Output the (x, y) coordinate of the center of the cell containing the given text.  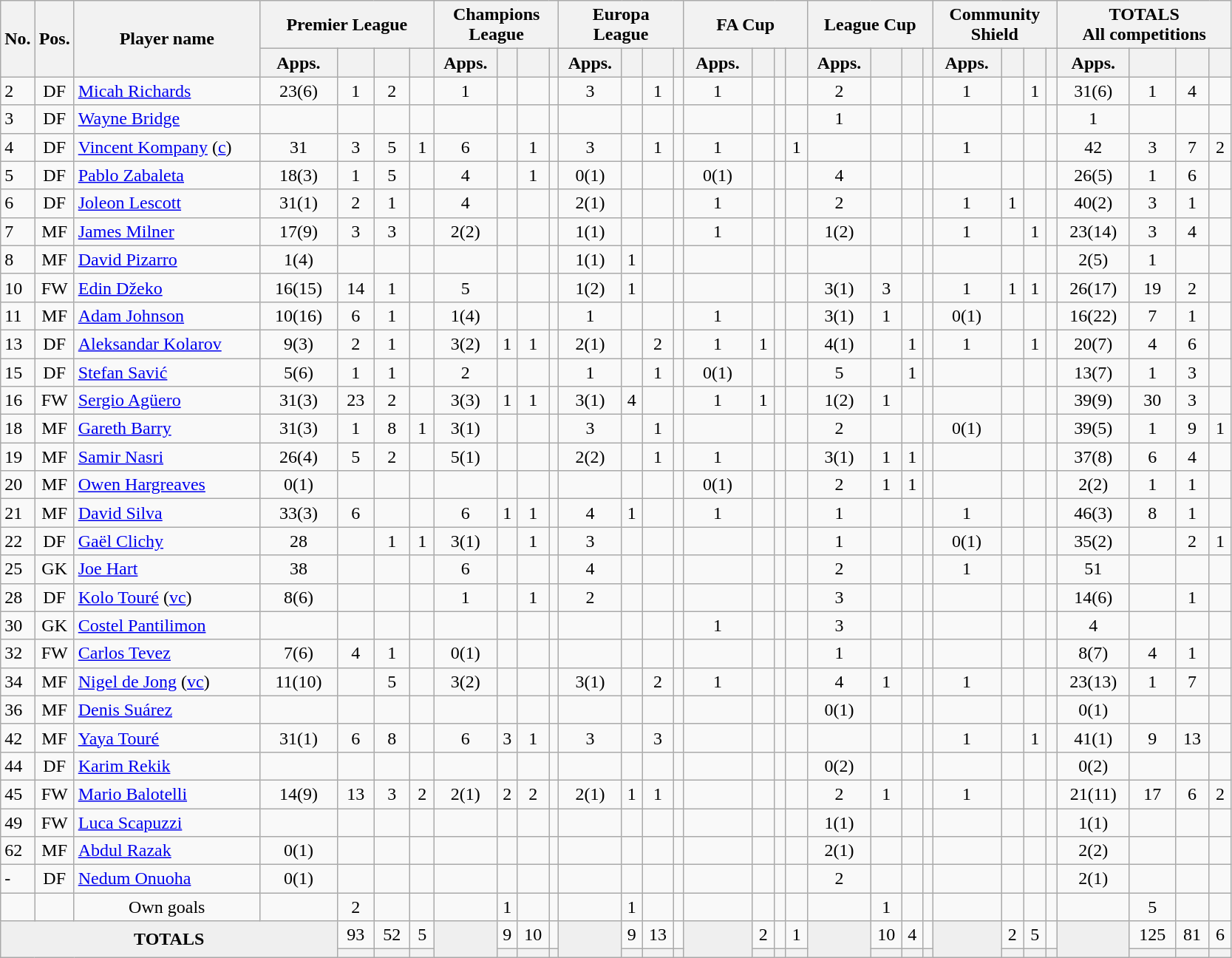
Pos. (55, 38)
18 (18, 429)
Gaël Clichy (167, 541)
18(3) (299, 175)
26(4) (299, 457)
31 (299, 147)
20(7) (1093, 344)
40(2) (1093, 203)
5(6) (299, 372)
15 (18, 372)
Carlos Tevez (167, 653)
20 (18, 485)
Pablo Zabaleta (167, 175)
3(3) (466, 401)
No. (18, 38)
13(7) (1093, 372)
Sergio Agüero (167, 401)
23(6) (299, 91)
41(1) (1093, 738)
23(13) (1093, 682)
46(3) (1093, 513)
14(6) (1093, 597)
33(3) (299, 513)
Europa League (621, 25)
4(1) (840, 344)
Micah Richards (167, 91)
Stefan Savić (167, 372)
11(10) (299, 682)
125 (1152, 935)
Aleksandar Kolarov (167, 344)
38 (299, 569)
51 (1093, 569)
8(7) (1093, 653)
TOTALS (169, 939)
49 (18, 823)
23(14) (1093, 231)
7(6) (299, 653)
52 (392, 935)
Mario Balotelli (167, 794)
21(11) (1093, 794)
81 (1192, 935)
10(16) (299, 316)
Nigel de Jong (vc) (167, 682)
Adam Johnson (167, 316)
2(5) (1093, 259)
Joleon Lescott (167, 203)
16 (18, 401)
22 (18, 541)
17 (1152, 794)
21 (18, 513)
8(6) (299, 597)
39(9) (1093, 401)
34 (18, 682)
31(6) (1093, 91)
David Pizarro (167, 259)
5(1) (466, 457)
16(15) (299, 288)
26(5) (1093, 175)
Player name (167, 38)
11 (18, 316)
Denis Suárez (167, 710)
17(9) (299, 231)
Luca Scapuzzi (167, 823)
Wayne Bridge (167, 119)
44 (18, 766)
26(17) (1093, 288)
14 (356, 288)
14(9) (299, 794)
25 (18, 569)
Own goals (167, 907)
16(22) (1093, 316)
Vincent Kompany (c) (167, 147)
93 (356, 935)
Karim Rekik (167, 766)
CommunityShield (995, 25)
James Milner (167, 231)
36 (18, 710)
Samir Nasri (167, 457)
37(8) (1093, 457)
FA Cup (745, 25)
39(5) (1093, 429)
23 (356, 401)
Edin Džeko (167, 288)
Premier League (347, 25)
62 (18, 851)
32 (18, 653)
35(2) (1093, 541)
9(3) (299, 344)
Gareth Barry (167, 429)
Kolo Touré (vc) (167, 597)
Abdul Razak (167, 851)
45 (18, 794)
- (18, 879)
Joe Hart (167, 569)
Yaya Touré (167, 738)
Owen Hargreaves (167, 485)
Nedum Onuoha (167, 879)
David Silva (167, 513)
League Cup (871, 25)
TOTALS All competitions (1144, 25)
Champions League (497, 25)
Costel Pantilimon (167, 625)
